Provide the (x, y) coordinate of the cell's center where the given text is located.  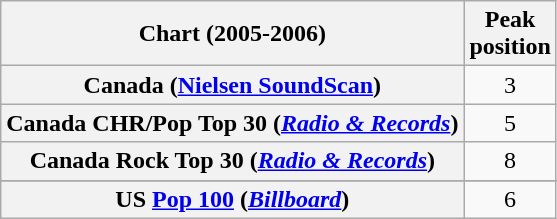
3 (510, 85)
5 (510, 123)
6 (510, 199)
Canada (Nielsen SoundScan) (232, 85)
Canada CHR/Pop Top 30 (Radio & Records) (232, 123)
Peakposition (510, 34)
Canada Rock Top 30 (Radio & Records) (232, 161)
Chart (2005-2006) (232, 34)
8 (510, 161)
US Pop 100 (Billboard) (232, 199)
